Scan for the cell matching the given text and deliver its (X, Y) coordinate at center. 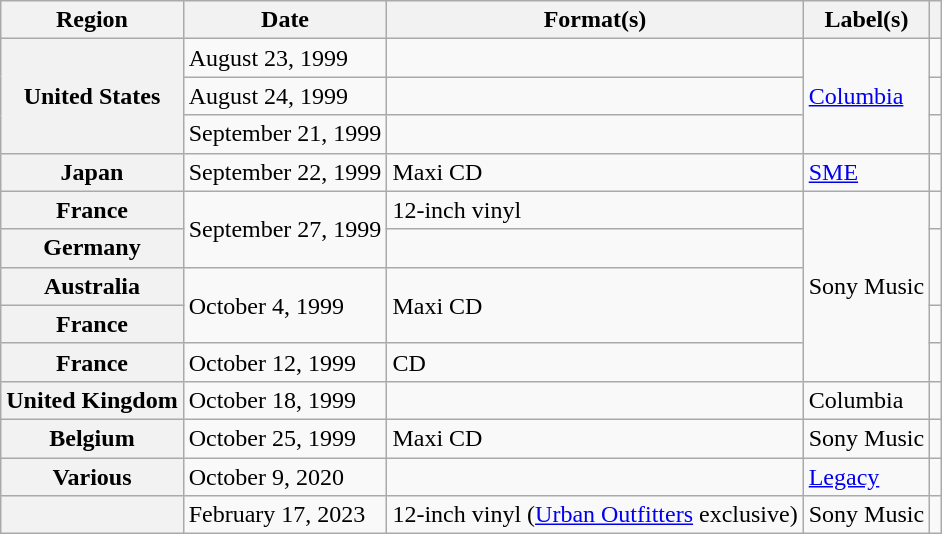
United Kingdom (92, 400)
Belgium (92, 438)
Label(s) (866, 20)
October 12, 1999 (285, 362)
September 22, 1999 (285, 172)
February 17, 2023 (285, 515)
August 23, 1999 (285, 58)
SME (866, 172)
Japan (92, 172)
September 21, 1999 (285, 134)
October 25, 1999 (285, 438)
Region (92, 20)
Format(s) (595, 20)
August 24, 1999 (285, 96)
12-inch vinyl (Urban Outfitters exclusive) (595, 515)
Various (92, 477)
12-inch vinyl (595, 210)
October 4, 1999 (285, 305)
Legacy (866, 477)
September 27, 1999 (285, 229)
CD (595, 362)
United States (92, 96)
October 9, 2020 (285, 477)
Date (285, 20)
Australia (92, 286)
October 18, 1999 (285, 400)
Germany (92, 248)
